Identify which cell holds the provided text, then report its (x, y) central coordinate. 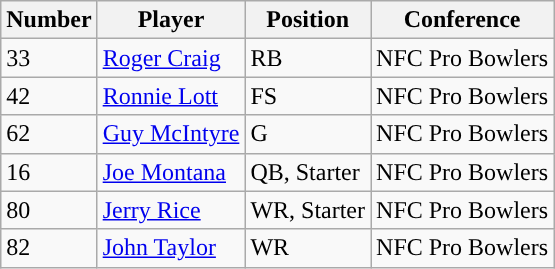
WR (308, 248)
John Taylor (171, 248)
80 (49, 210)
Conference (462, 20)
Roger Craig (171, 58)
82 (49, 248)
QB, Starter (308, 172)
Ronnie Lott (171, 96)
16 (49, 172)
Jerry Rice (171, 210)
RB (308, 58)
FS (308, 96)
Number (49, 20)
Position (308, 20)
G (308, 134)
42 (49, 96)
33 (49, 58)
Joe Montana (171, 172)
Player (171, 20)
Guy McIntyre (171, 134)
62 (49, 134)
WR, Starter (308, 210)
